Pinpoint the cell where the given text exists, returning its (x, y) midpoint coordinate. 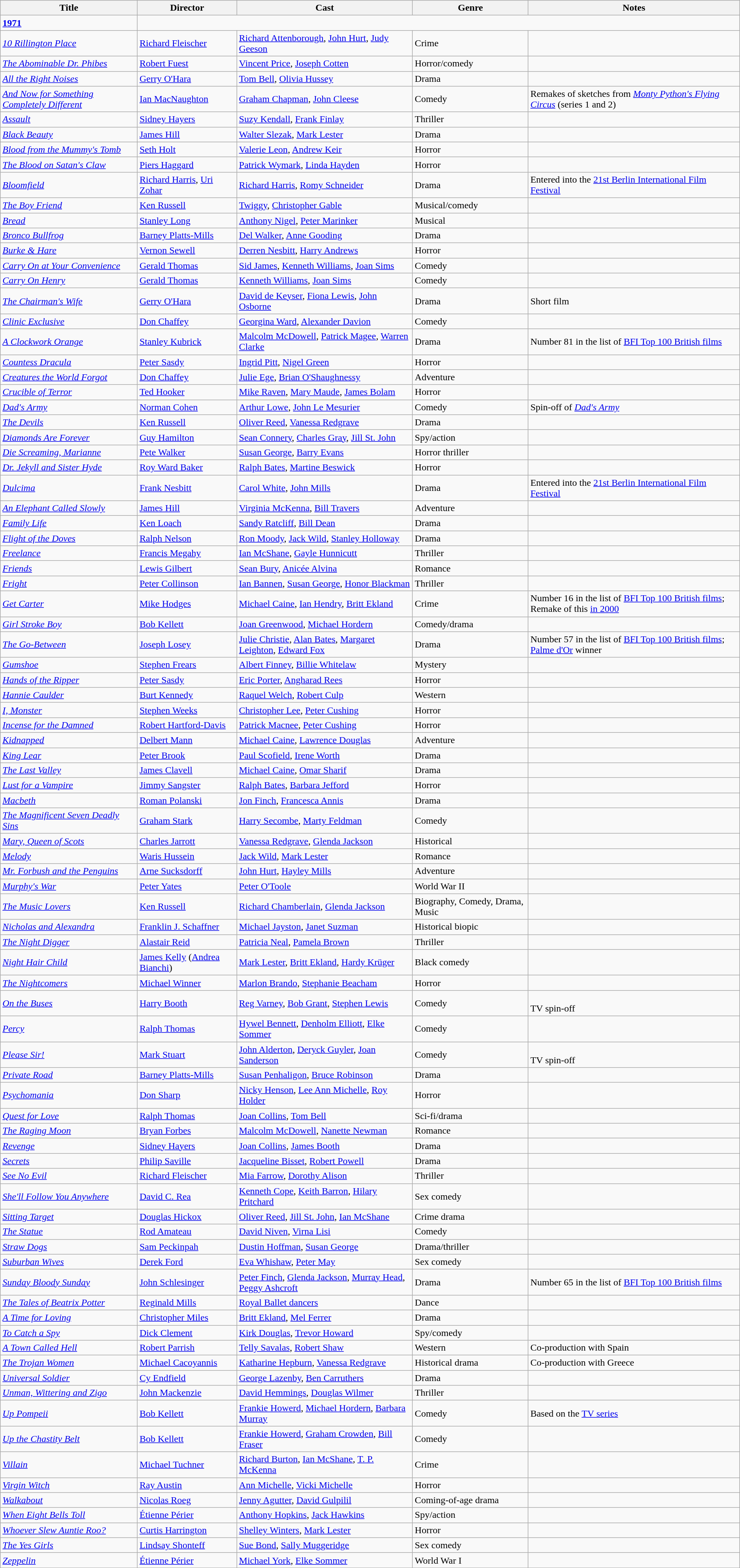
Hywel Bennett, Denholm Elliott, Elke Sommer (325, 1028)
Richard Burton, Ian McShane, T. P. McKenna (325, 1465)
Sunday Bloody Sunday (69, 1282)
Hannie Caulder (69, 695)
Nicolas Roeg (187, 1500)
Peter Brook (187, 755)
Franklin J. Schaffner (187, 927)
Peter Collinson (187, 583)
Malcolm McDowell, Patrick Magee, Warren Clarke (325, 342)
Get Carter (69, 604)
Nicholas and Alexandra (69, 927)
Quest for Love (69, 1116)
Co-production with Spain (634, 1348)
Burt Kennedy (187, 695)
Curtis Harrington (187, 1530)
King Lear (69, 755)
Night Hair Child (69, 962)
A Town Called Hell (69, 1348)
Assault (69, 119)
Freelance (69, 553)
Patrick Wymark, Linda Hayden (325, 164)
Robert Hartford-Davis (187, 725)
Lindsay Shonteff (187, 1545)
Anthony Nigel, Peter Marinker (325, 220)
Mike Hodges (187, 604)
Dulcima (69, 488)
John Mackenzie (187, 1393)
Peter Finch, Glenda Jackson, Murray Head, Peggy Ashcroft (325, 1282)
Tom Bell, Olivia Hussey (325, 79)
Mary, Queen of Scots (69, 841)
The Statue (69, 1232)
Carry On Henry (69, 281)
Straw Dogs (69, 1247)
Spy/comedy (470, 1332)
Drama/thriller (470, 1247)
Psychomania (69, 1096)
John Alderton, Deryck Guyler, Joan Sanderson (325, 1055)
Cast (325, 8)
Graham Stark (187, 821)
Telly Savalas, Robert Shaw (325, 1348)
The Raging Moon (69, 1131)
Roman Polanski (187, 800)
All the Right Noises (69, 79)
Julie Christie, Alan Bates, Margaret Leighton, Edward Fox (325, 644)
Dick Clement (187, 1332)
David Niven, Virna Lisi (325, 1232)
Richard Chamberlain, Glenda Jackson (325, 907)
Spin-off of Dad's Army (634, 407)
Murphy's War (69, 886)
Whoever Slew Auntie Roo? (69, 1530)
Ray Austin (187, 1485)
Michael Caine, Lawrence Douglas (325, 740)
Michael Caine, Ian Hendry, Britt Ekland (325, 604)
Royal Ballet dancers (325, 1302)
Ann Michelle, Vicki Michelle (325, 1485)
Sitting Target (69, 1217)
Jacqueline Bisset, Robert Powell (325, 1161)
Bread (69, 220)
See No Evil (69, 1176)
Horror thriller (470, 452)
When Eight Bells Toll (69, 1515)
Carry On at Your Convenience (69, 266)
A Clockwork Orange (69, 342)
Ingrid Pitt, Nigel Green (325, 362)
10 Rillington Place (69, 43)
Kirk Douglas, Trevor Howard (325, 1332)
Philip Saville (187, 1161)
Susan Penhaligon, Bruce Robinson (325, 1075)
Derren Nesbitt, Harry Andrews (325, 251)
David C. Rea (187, 1196)
Frankie Howerd, Graham Crowden, Bill Fraser (325, 1439)
Britt Ekland, Mel Ferrer (325, 1317)
Director (187, 8)
The Blood on Satan's Claw (69, 164)
Up the Chastity Belt (69, 1439)
Crime drama (470, 1217)
Ken Loach (187, 523)
Jon Finch, Francesca Annis (325, 800)
Peter Yates (187, 886)
Musical/comedy (470, 205)
Stanley Long (187, 220)
Die Screaming, Marianne (69, 452)
Lust for a Vampire (69, 785)
Mystery (470, 665)
Michael Caine, Omar Sharif (325, 770)
Villain (69, 1465)
Mr. Forbush and the Penguins (69, 871)
Cy Endfield (187, 1378)
Don Sharp (187, 1096)
The Magnificent Seven Deadly Sins (69, 821)
Charles Jarrott (187, 841)
The Night Digger (69, 942)
The Music Lovers (69, 907)
Ted Hooker (187, 392)
Frank Nesbitt (187, 488)
Norman Cohen (187, 407)
Piers Haggard (187, 164)
I, Monster (69, 710)
Short film (634, 301)
Unman, Wittering and Zigo (69, 1393)
Richard Harris, Uri Zohar (187, 185)
Countess Dracula (69, 362)
Valerie Leon, Andrew Keir (325, 149)
Hands of the Ripper (69, 680)
Vanessa Redgrave, Glenda Jackson (325, 841)
George Lazenby, Ben Carruthers (325, 1378)
Ian Bannen, Susan George, Honor Blackman (325, 583)
A Time for Loving (69, 1317)
Susan George, Barry Evans (325, 452)
Friends (69, 568)
Jenny Agutter, David Gulpilil (325, 1500)
1971 (69, 23)
John Hurt, Hayley Mills (325, 871)
Crucible of Terror (69, 392)
Biography, Comedy, Drama, Music (470, 907)
Sue Bond, Sally Muggeridge (325, 1545)
Michael Tuchner (187, 1465)
Patrick Macnee, Peter Cushing (325, 725)
Virginia McKenna, Bill Travers (325, 508)
Harry Secombe, Marty Feldman (325, 821)
David de Keyser, Fiona Lewis, John Osborne (325, 301)
An Elephant Called Slowly (69, 508)
Sandy Ratcliff, Bill Dean (325, 523)
Richard Harris, Romy Schneider (325, 185)
Secrets (69, 1161)
Suburban Wives (69, 1262)
Title (69, 8)
Universal Soldier (69, 1378)
Comedy/drama (470, 624)
Girl Stroke Boy (69, 624)
Historical (470, 841)
World War I (470, 1560)
Vernon Sewell (187, 251)
Ron Moody, Jack Wild, Stanley Holloway (325, 538)
Mark Stuart (187, 1055)
The Devils (69, 422)
Michael Cacoyannis (187, 1363)
Dance (470, 1302)
Graham Chapman, John Cleese (325, 99)
Diamonds Are Forever (69, 437)
Macbeth (69, 800)
Reg Varney, Bob Grant, Stephen Lewis (325, 1003)
Musical (470, 220)
Bloomfield (69, 185)
Family Life (69, 523)
Pete Walker (187, 452)
Arthur Lowe, John Le Mesurier (325, 407)
Twiggy, Christopher Gable (325, 205)
Genre (470, 8)
The Yes Girls (69, 1545)
Paul Scofield, Irene Worth (325, 755)
Christopher Miles (187, 1317)
To Catch a Spy (69, 1332)
Based on the TV series (634, 1413)
James Kelly (Andrea Bianchi) (187, 962)
Patricia Neal, Pamela Brown (325, 942)
Marlon Brando, Stephanie Beacham (325, 983)
Dustin Hoffman, Susan George (325, 1247)
Carol White, John Mills (325, 488)
David Hemmings, Douglas Wilmer (325, 1393)
On the Buses (69, 1003)
Melody (69, 856)
Please Sir! (69, 1055)
Black comedy (470, 962)
Douglas Hickox (187, 1217)
Jimmy Sangster (187, 785)
Up Pompeii (69, 1413)
Stephen Weeks (187, 710)
Sean Bury, Anicée Alvina (325, 568)
Katharine Hepburn, Vanessa Redgrave (325, 1363)
Michael York, Elke Sommer (325, 1560)
Shelley Winters, Mark Lester (325, 1530)
The Last Valley (69, 770)
Harry Booth (187, 1003)
Private Road (69, 1075)
Del Walker, Anne Gooding (325, 236)
Michael Jayston, Janet Suzman (325, 927)
Sam Peckinpah (187, 1247)
Kenneth Williams, Joan Sims (325, 281)
Ian McShane, Gayle Hunnicutt (325, 553)
The Trojan Women (69, 1363)
Seth Holt (187, 149)
Vincent Price, Joseph Cotten (325, 64)
Number 57 in the list of BFI Top 100 British films; Palme d'Or winner (634, 644)
Percy (69, 1028)
Mark Lester, Britt Ekland, Hardy Krüger (325, 962)
Richard Attenborough, John Hurt, Judy Geeson (325, 43)
Dr. Jekyll and Sister Hyde (69, 467)
Stanley Kubrick (187, 342)
Incense for the Damned (69, 725)
Arne Sucksdorff (187, 871)
The Nightcomers (69, 983)
Oliver Reed, Jill St. John, Ian McShane (325, 1217)
Robert Parrish (187, 1348)
Revenge (69, 1146)
Number 16 in the list of BFI Top 100 British films; Remake of this in 2000 (634, 604)
Eric Porter, Angharad Rees (325, 680)
Historical biopic (470, 927)
Delbert Mann (187, 740)
Coming-of-age drama (470, 1500)
Alastair Reid (187, 942)
Mia Farrow, Dorothy Alison (325, 1176)
Virgin Witch (69, 1485)
Fright (69, 583)
Waris Hussein (187, 856)
Eva Whishaw, Peter May (325, 1262)
World War II (470, 886)
Raquel Welch, Robert Culp (325, 695)
Sid James, Kenneth Williams, Joan Sims (325, 266)
Anthony Hopkins, Jack Hawkins (325, 1515)
Peter O'Toole (325, 886)
Reginald Mills (187, 1302)
Stephen Frears (187, 665)
James Clavell (187, 770)
Francis Megahy (187, 553)
The Go-Between (69, 644)
Remakes of sketches from Monty Python's Flying Circus (series 1 and 2) (634, 99)
Blood from the Mummy's Tomb (69, 149)
The Boy Friend (69, 205)
Robert Fuest (187, 64)
The Tales of Beatrix Potter (69, 1302)
Kidnapped (69, 740)
Albert Finney, Billie Whitelaw (325, 665)
Jack Wild, Mark Lester (325, 856)
Notes (634, 8)
The Chairman's Wife (69, 301)
Rod Amateau (187, 1232)
Burke & Hare (69, 251)
She'll Follow You Anywhere (69, 1196)
Creatures the World Forgot (69, 377)
Flight of the Doves (69, 538)
Bronco Bullfrog (69, 236)
Ralph Bates, Barbara Jefford (325, 785)
Walkabout (69, 1500)
Sean Connery, Charles Gray, Jill St. John (325, 437)
Derek Ford (187, 1262)
Nicky Henson, Lee Ann Michelle, Roy Holder (325, 1096)
Clinic Exclusive (69, 321)
Frankie Howerd, Michael Hordern, Barbara Murray (325, 1413)
Number 65 in the list of BFI Top 100 British films (634, 1282)
Ralph Nelson (187, 538)
Julie Ege, Brian O'Shaughnessy (325, 377)
Bryan Forbes (187, 1131)
The Abominable Dr. Phibes (69, 64)
Zeppelin (69, 1560)
Sci-fi/drama (470, 1116)
Joseph Losey (187, 644)
Dad's Army (69, 407)
Lewis Gilbert (187, 568)
Joan Greenwood, Michael Hordern (325, 624)
Historical drama (470, 1363)
Georgina Ward, Alexander Davion (325, 321)
Black Beauty (69, 134)
Guy Hamilton (187, 437)
Horror/comedy (470, 64)
Ian MacNaughton (187, 99)
Michael Winner (187, 983)
Ralph Bates, Martine Beswick (325, 467)
Suzy Kendall, Frank Finlay (325, 119)
Walter Slezak, Mark Lester (325, 134)
Mike Raven, Mary Maude, James Bolam (325, 392)
Gumshoe (69, 665)
Number 81 in the list of BFI Top 100 British films (634, 342)
Joan Collins, James Booth (325, 1146)
Joan Collins, Tom Bell (325, 1116)
John Schlesinger (187, 1282)
Malcolm McDowell, Nanette Newman (325, 1131)
Co-production with Greece (634, 1363)
Christopher Lee, Peter Cushing (325, 710)
Kenneth Cope, Keith Barron, Hilary Pritchard (325, 1196)
Roy Ward Baker (187, 467)
And Now for Something Completely Different (69, 99)
Oliver Reed, Vanessa Redgrave (325, 422)
